Identify which cell holds the provided text, then report its (x, y) central coordinate. 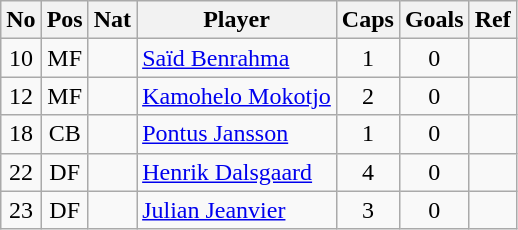
Henrik Dalsgaard (237, 172)
Julian Jeanvier (237, 210)
4 (368, 172)
3 (368, 210)
Ref (492, 20)
Caps (368, 20)
Player (237, 20)
No (21, 20)
23 (21, 210)
Pontus Jansson (237, 134)
18 (21, 134)
2 (368, 96)
Saïd Benrahma (237, 58)
10 (21, 58)
12 (21, 96)
Goals (434, 20)
Kamohelo Mokotjo (237, 96)
Nat (112, 20)
Pos (64, 20)
CB (64, 134)
22 (21, 172)
